Scan for the cell matching the given text and deliver its [x, y] coordinate at center. 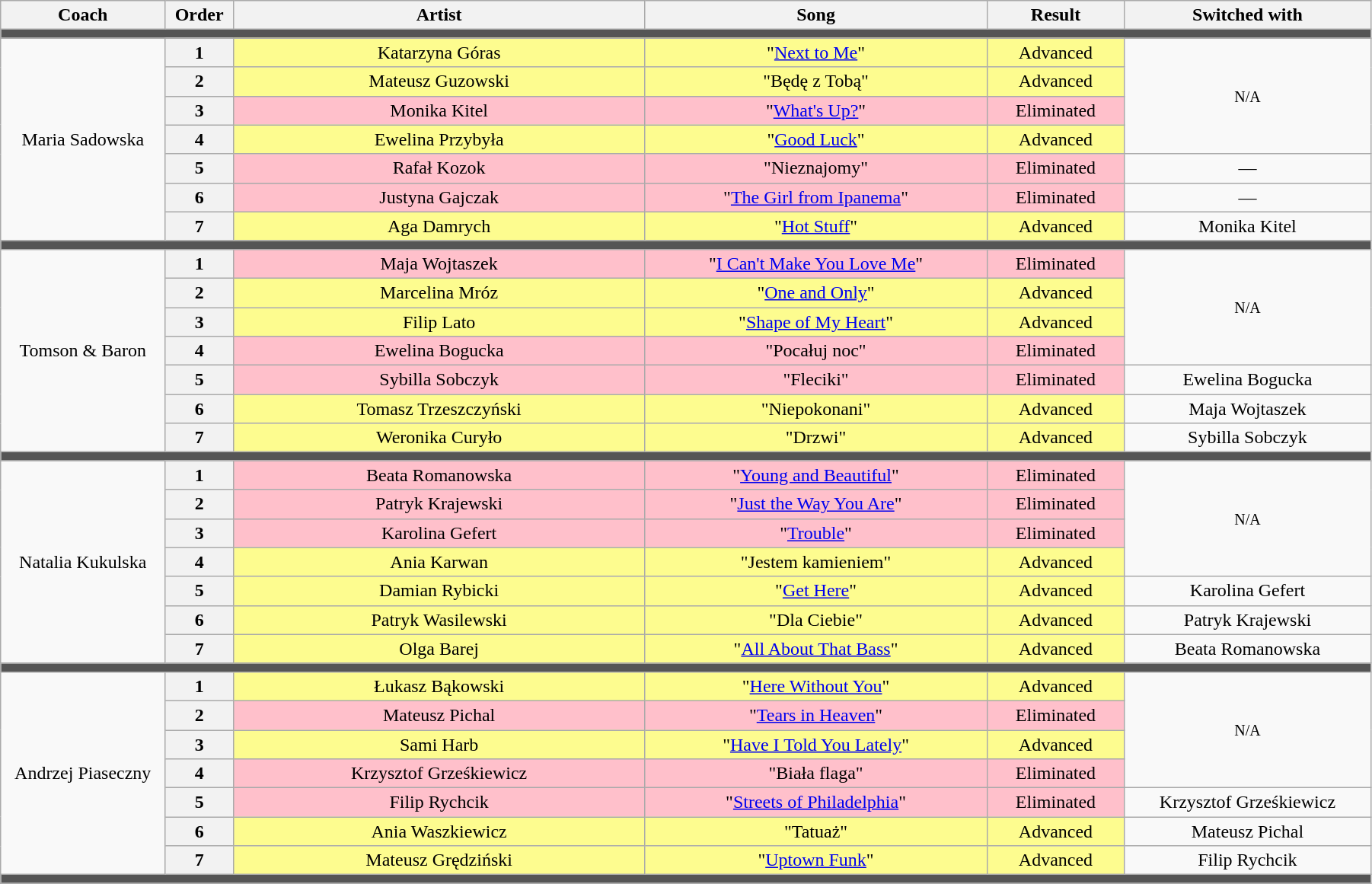
Ewelina Przybyła [439, 139]
"Biała flaga" [816, 774]
Olga Barej [439, 649]
"Here Without You" [816, 686]
Damian Rybicki [439, 591]
"Get Here" [816, 591]
"Dla Ciebie" [816, 620]
"Jestem kamieniem" [816, 562]
"What's Up?" [816, 110]
Tomasz Trzeszczyński [439, 409]
"Good Luck" [816, 139]
Łukasz Bąkowski [439, 686]
Tomson & Baron [83, 350]
"Streets of Philadelphia" [816, 803]
"Have I Told You Lately" [816, 744]
Song [816, 15]
Andrzej Piaseczny [83, 773]
"I Can't Make You Love Me" [816, 263]
Rafał Kozok [439, 168]
Order [199, 15]
"Next to Me" [816, 53]
Artist [439, 15]
Ania Waszkiewicz [439, 831]
Patryk Wasilewski [439, 620]
"Drzwi" [816, 438]
Coach [83, 15]
Justyna Gajczak [439, 197]
"Hot Stuff" [816, 226]
Filip Lato [439, 322]
Switched with [1247, 15]
Result [1055, 15]
Mateusz Grędziński [439, 860]
Maria Sadowska [83, 139]
Mateusz Guzowski [439, 81]
Katarzyna Góras [439, 53]
"Nieznajomy" [816, 168]
Natalia Kukulska [83, 562]
"Fleciki" [816, 380]
"The Girl from Ipanema" [816, 197]
"Tears in Heaven" [816, 715]
"Just the Way You Are" [816, 504]
"Tatuaż" [816, 831]
"Trouble" [816, 533]
"Young and Beautiful" [816, 475]
"Uptown Funk" [816, 860]
"One and Only" [816, 292]
"Niepokonani" [816, 409]
Marcelina Mróz [439, 292]
Sami Harb [439, 744]
"Pocałuj noc" [816, 351]
"Shape of My Heart" [816, 322]
Weronika Curyło [439, 438]
Ania Karwan [439, 562]
"All About That Bass" [816, 649]
Aga Damrych [439, 226]
"Będę z Tobą" [816, 81]
